Locate the cell with the specified text and output its [X, Y] center coordinate. 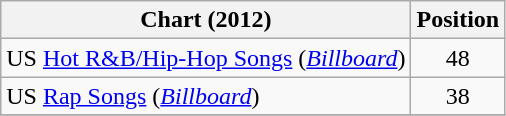
48 [458, 58]
Position [458, 20]
Chart (2012) [206, 20]
US Rap Songs (Billboard) [206, 96]
38 [458, 96]
US Hot R&B/Hip-Hop Songs (Billboard) [206, 58]
